Pinpoint the cell where the given text exists, returning its (x, y) midpoint coordinate. 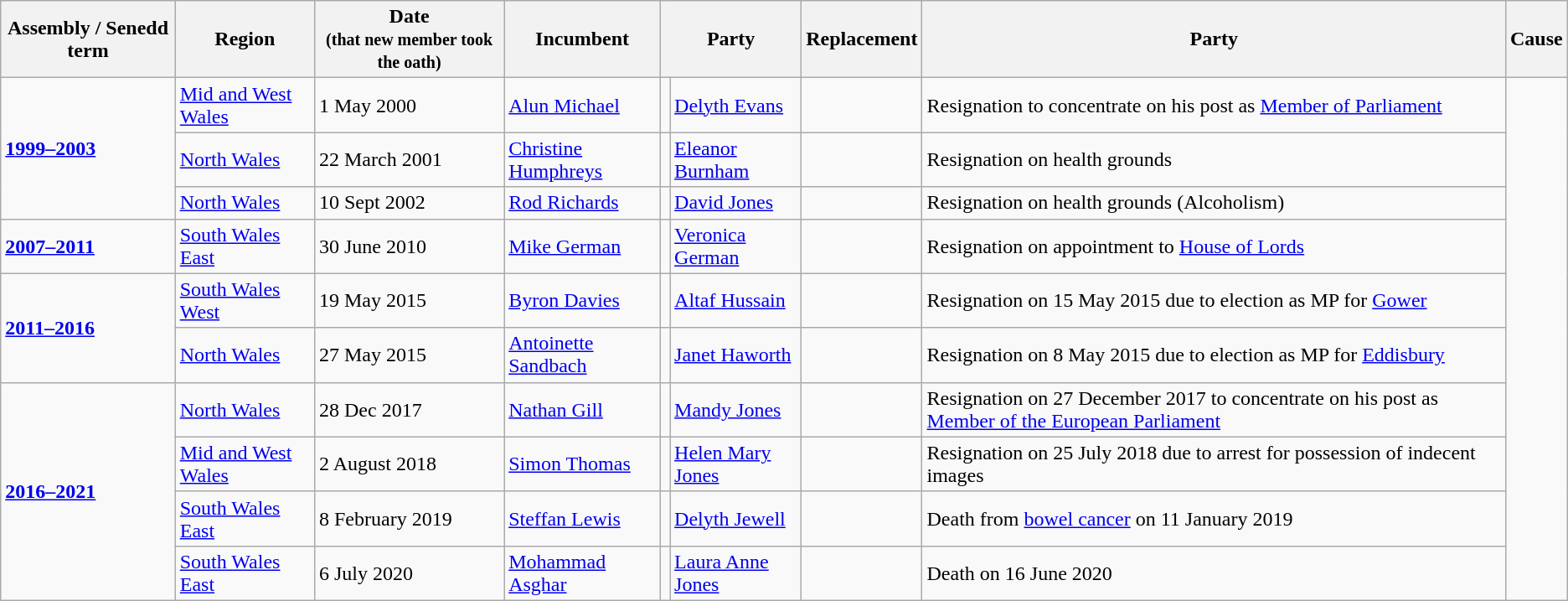
Veronica German (735, 246)
Antoinette Sandbach (583, 355)
Resignation on health grounds (Alcoholism) (1214, 203)
Death on 16 June 2020 (1214, 573)
10 Sept 2002 (409, 203)
Delyth Jewell (735, 518)
19 May 2015 (409, 300)
Helen Mary Jones (735, 464)
2011–2016 (88, 328)
Resignation on 8 May 2015 due to election as MP for Eddisbury (1214, 355)
Resignation on 25 July 2018 due to arrest for possession of indecent images (1214, 464)
8 February 2019 (409, 518)
Mohammad Asghar (583, 573)
Resignation on 27 December 2017 to concentrate on his post as Member of the European Parliament (1214, 409)
Nathan Gill (583, 409)
Date (that new member took the oath) (409, 39)
1999–2003 (88, 148)
Delyth Evans (735, 106)
Alun Michael (583, 106)
Resignation on health grounds (1214, 159)
28 Dec 2017 (409, 409)
Replacement (862, 39)
1 May 2000 (409, 106)
Simon Thomas (583, 464)
2016–2021 (88, 491)
Eleanor Burnham (735, 159)
Laura Anne Jones (735, 573)
Death from bowel cancer on 11 January 2019 (1214, 518)
22 March 2001 (409, 159)
Altaf Hussain (735, 300)
Region (245, 39)
Janet Haworth (735, 355)
Mike German (583, 246)
Resignation on 15 May 2015 due to election as MP for Gower (1214, 300)
6 July 2020 (409, 573)
Christine Humphreys (583, 159)
David Jones (735, 203)
Incumbent (583, 39)
Mandy Jones (735, 409)
Resignation on appointment to House of Lords (1214, 246)
2 August 2018 (409, 464)
Byron Davies (583, 300)
Rod Richards (583, 203)
South Wales West (245, 300)
Cause (1536, 39)
30 June 2010 (409, 246)
Steffan Lewis (583, 518)
27 May 2015 (409, 355)
Resignation to concentrate on his post as Member of Parliament (1214, 106)
Assembly / Senedd term (88, 39)
2007–2011 (88, 246)
